Extract the [x, y] coordinate from the center of the cell holding the provided text.  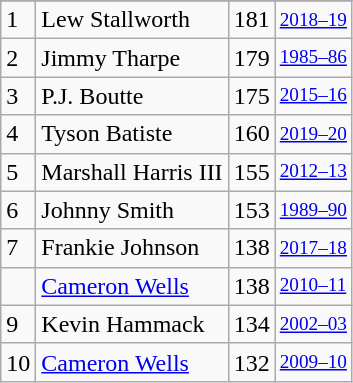
3 [18, 96]
134 [252, 324]
2009–10 [313, 362]
6 [18, 210]
Tyson Batiste [132, 134]
181 [252, 20]
160 [252, 134]
2002–03 [313, 324]
2 [18, 58]
10 [18, 362]
2019–20 [313, 134]
2015–16 [313, 96]
Kevin Hammack [132, 324]
153 [252, 210]
2017–18 [313, 248]
179 [252, 58]
Frankie Johnson [132, 248]
4 [18, 134]
1 [18, 20]
7 [18, 248]
Lew Stallworth [132, 20]
2012–13 [313, 172]
Jimmy Tharpe [132, 58]
2010–11 [313, 286]
155 [252, 172]
175 [252, 96]
2018–19 [313, 20]
5 [18, 172]
1985–86 [313, 58]
9 [18, 324]
Johnny Smith [132, 210]
1989–90 [313, 210]
P.J. Boutte [132, 96]
132 [252, 362]
Marshall Harris III [132, 172]
